Provide the (X, Y) coordinate of the cell's center where the given text is located.  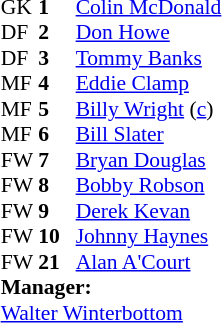
Manager: (112, 287)
Bryan Douglas (149, 160)
4 (57, 83)
6 (57, 135)
Derek Kevan (149, 211)
Don Howe (149, 33)
10 (57, 237)
8 (57, 185)
Billy Wright (c) (149, 109)
Eddie Clamp (149, 83)
Bill Slater (149, 135)
9 (57, 211)
Johnny Haynes (149, 237)
Tommy Banks (149, 58)
Alan A'Court (149, 262)
7 (57, 160)
3 (57, 58)
5 (57, 109)
21 (57, 262)
Bobby Robson (149, 185)
2 (57, 33)
